Search for the cell housing the specified text and yield its (X, Y) center coordinate. 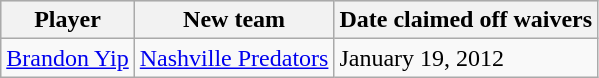
January 19, 2012 (466, 58)
Nashville Predators (234, 58)
New team (234, 20)
Player (68, 20)
Date claimed off waivers (466, 20)
Brandon Yip (68, 58)
